Capture the cell that displays the provided text and extract its (X, Y) central coordinate. 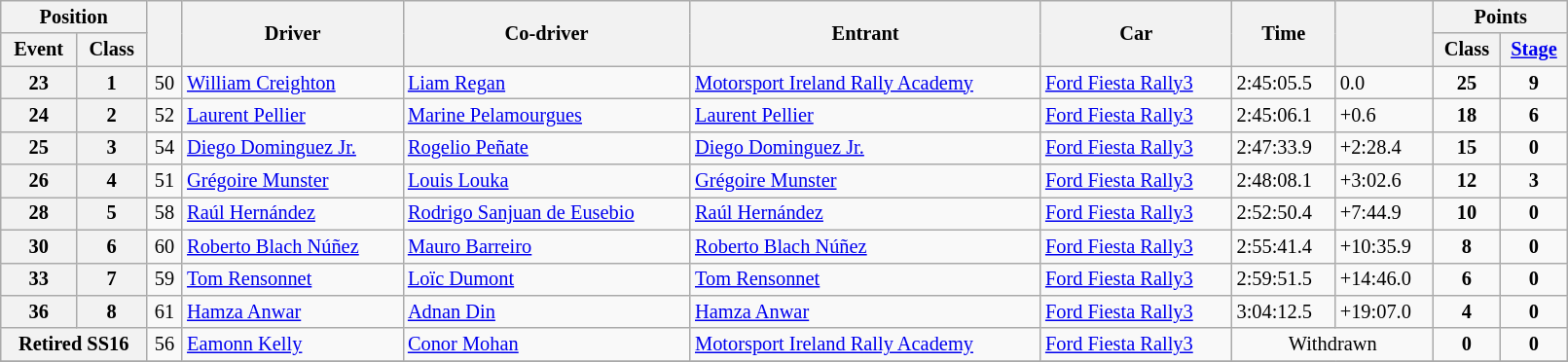
7 (112, 279)
2:55:41.4 (1284, 246)
Event (39, 50)
+3:02.6 (1384, 181)
33 (39, 279)
30 (39, 246)
0.0 (1384, 83)
Points (1501, 17)
Withdrawn (1333, 344)
2:48:08.1 (1284, 181)
36 (39, 311)
Eamonn Kelly (292, 344)
Stage (1534, 50)
3:04:12.5 (1284, 311)
54 (165, 148)
56 (165, 344)
Louis Louka (547, 181)
12 (1467, 181)
+2:28.4 (1384, 148)
2:52:50.4 (1284, 213)
26 (39, 181)
Position (74, 17)
Mauro Barreiro (547, 246)
60 (165, 246)
9 (1534, 83)
Conor Mohan (547, 344)
58 (165, 213)
Rodrigo Sanjuan de Eusebio (547, 213)
Retired SS16 (74, 344)
+14:46.0 (1384, 279)
50 (165, 83)
61 (165, 311)
18 (1467, 115)
59 (165, 279)
Liam Regan (547, 83)
+19:07.0 (1384, 311)
+0.6 (1384, 115)
10 (1467, 213)
1 (112, 83)
2:47:33.9 (1284, 148)
Co-driver (547, 33)
Entrant (865, 33)
Time (1284, 33)
Adnan Din (547, 311)
2:45:06.1 (1284, 115)
2 (112, 115)
Car (1137, 33)
28 (39, 213)
24 (39, 115)
2:59:51.5 (1284, 279)
William Creighton (292, 83)
23 (39, 83)
2:45:05.5 (1284, 83)
15 (1467, 148)
52 (165, 115)
Marine Pelamourgues (547, 115)
+10:35.9 (1384, 246)
+7:44.9 (1384, 213)
Rogelio Peñate (547, 148)
5 (112, 213)
51 (165, 181)
Loïc Dumont (547, 279)
Driver (292, 33)
